Provide the [x, y] coordinate of the cell's center where the given text is located.  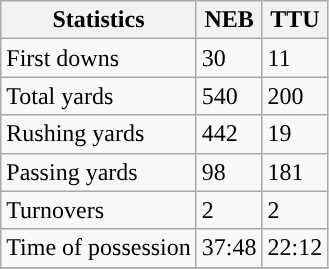
30 [229, 58]
Time of possession [99, 248]
19 [295, 134]
98 [229, 172]
540 [229, 96]
Total yards [99, 96]
442 [229, 134]
37:48 [229, 248]
200 [295, 96]
11 [295, 58]
First downs [99, 58]
Turnovers [99, 210]
NEB [229, 20]
Rushing yards [99, 134]
Passing yards [99, 172]
TTU [295, 20]
Statistics [99, 20]
22:12 [295, 248]
181 [295, 172]
